Search for the cell housing the specified text and yield its (X, Y) center coordinate. 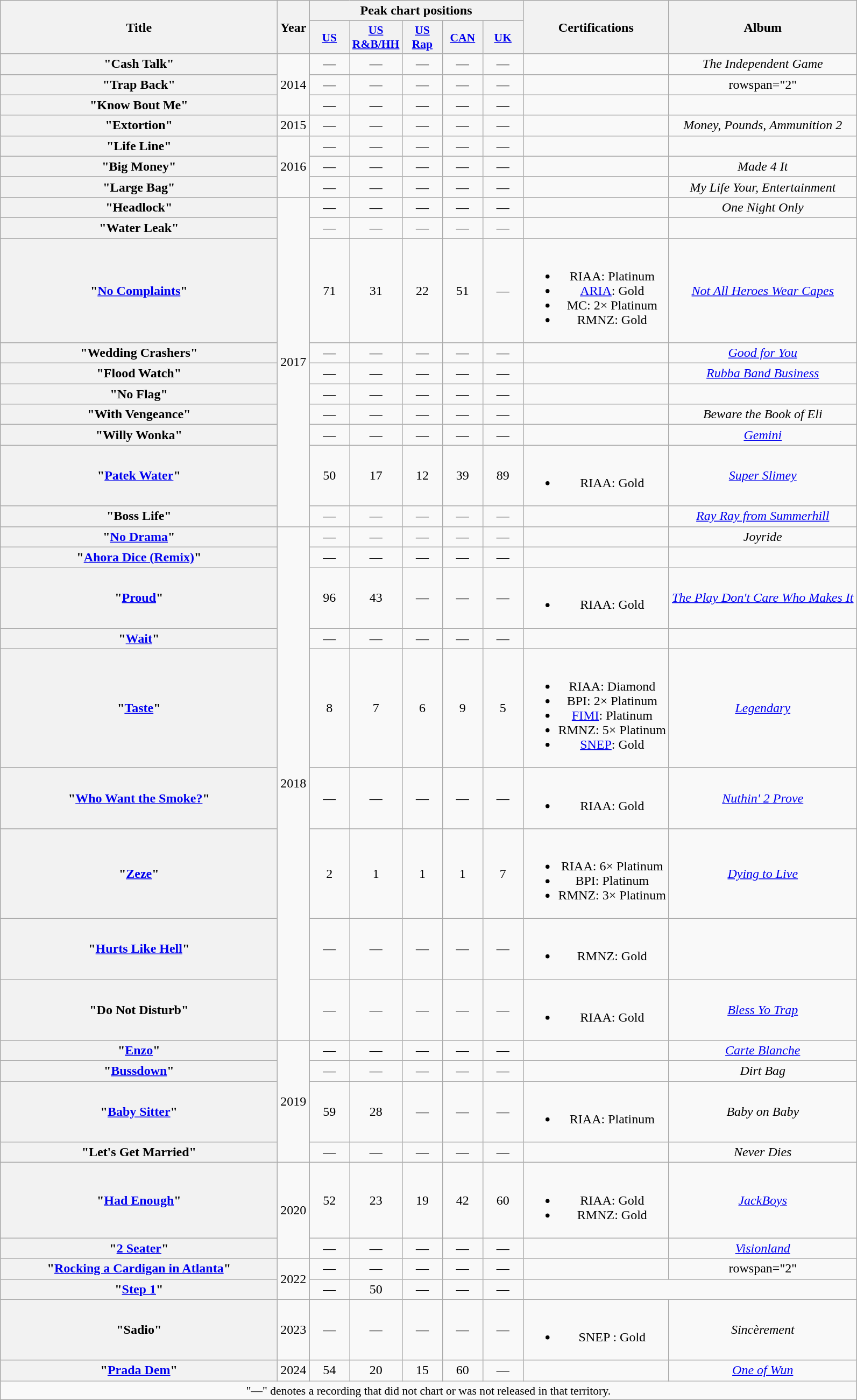
"Flood Watch" (139, 374)
Peak chart positions (416, 11)
"Wedding Crashers" (139, 353)
"Let's Get Married" (139, 1152)
"Baby Sitter" (139, 1112)
Made 4 It (763, 166)
23 (376, 1200)
"Taste" (139, 708)
One of Wun (763, 1370)
RIAA: DiamondBPI: 2× PlatinumFIMI: PlatinumRMNZ: 5× PlatinumSNEP: Gold (596, 708)
8 (329, 708)
Legendary (763, 708)
"Big Money" (139, 166)
Dying to Live (763, 873)
39 (463, 476)
71 (329, 290)
RIAA: GoldRMNZ: Gold (596, 1200)
My Life Your, Entertainment (763, 187)
US R&B/HH (376, 38)
"No Flag" (139, 394)
Not All Heroes Wear Capes (763, 290)
CAN (463, 38)
Gemini (763, 435)
"Wait" (139, 638)
2 (329, 873)
2022 (294, 1279)
"Had Enough" (139, 1200)
"Patek Water" (139, 476)
Money, Pounds, Ammunition 2 (763, 125)
2017 (294, 362)
51 (463, 290)
"Step 1" (139, 1289)
"Trap Back" (139, 85)
"No Complaints" (139, 290)
"Cash Talk" (139, 64)
Title (139, 27)
UK (502, 38)
Year (294, 27)
2016 (294, 166)
2015 (294, 125)
Bless Yo Trap (763, 1010)
"With Vengeance" (139, 414)
RIAA: Platinum (596, 1112)
"Willy Wonka" (139, 435)
19 (422, 1200)
Dirt Bag (763, 1071)
"Bussdown" (139, 1071)
Certifications (596, 27)
52 (329, 1200)
Rubba Band Business (763, 374)
89 (502, 476)
22 (422, 290)
One Night Only (763, 207)
SNEP : Gold (596, 1329)
Album (763, 27)
"Zeze" (139, 873)
42 (463, 1200)
17 (376, 476)
12 (422, 476)
JackBoys (763, 1200)
2023 (294, 1329)
2014 (294, 85)
"Prada Dem" (139, 1370)
Joyride (763, 537)
"Extortion" (139, 125)
RMNZ: Gold (596, 948)
Nuthin' 2 Prove (763, 798)
Ray Ray from Summerhill (763, 516)
"Life Line" (139, 146)
RIAA: PlatinumARIA: GoldMC: 2× PlatinumRMNZ: Gold (596, 290)
15 (422, 1370)
"2 Seater" (139, 1248)
Never Dies (763, 1152)
Super Slimey (763, 476)
Beware the Book of Eli (763, 414)
5 (502, 708)
"Headlock" (139, 207)
2019 (294, 1101)
6 (422, 708)
31 (376, 290)
The Play Don't Care Who Makes It (763, 597)
96 (329, 597)
"Proud" (139, 597)
"Know Bout Me" (139, 105)
"Large Bag" (139, 187)
9 (463, 708)
54 (329, 1370)
RIAA: 6× PlatinumBPI: PlatinumRMNZ: 3× Platinum (596, 873)
2024 (294, 1370)
2018 (294, 784)
"No Drama" (139, 537)
20 (376, 1370)
"Ahora Dice (Remix)" (139, 557)
Carte Blanche (763, 1051)
Sincèrement (763, 1329)
"Enzo" (139, 1051)
US Rap (422, 38)
"Water Leak" (139, 228)
2020 (294, 1211)
28 (376, 1112)
"Boss Life" (139, 516)
"Who Want the Smoke?" (139, 798)
"Hurts Like Hell" (139, 948)
"Do Not Disturb" (139, 1010)
43 (376, 597)
"—" denotes a recording that did not chart or was not released in that territory. (428, 1390)
US (329, 38)
Good for You (763, 353)
"Sadio" (139, 1329)
Visionland (763, 1248)
"Rocking a Cardigan in Atlanta" (139, 1269)
The Independent Game (763, 64)
Baby on Baby (763, 1112)
59 (329, 1112)
